Detect which cell encompasses the target text, then output its [X, Y] center coordinate. 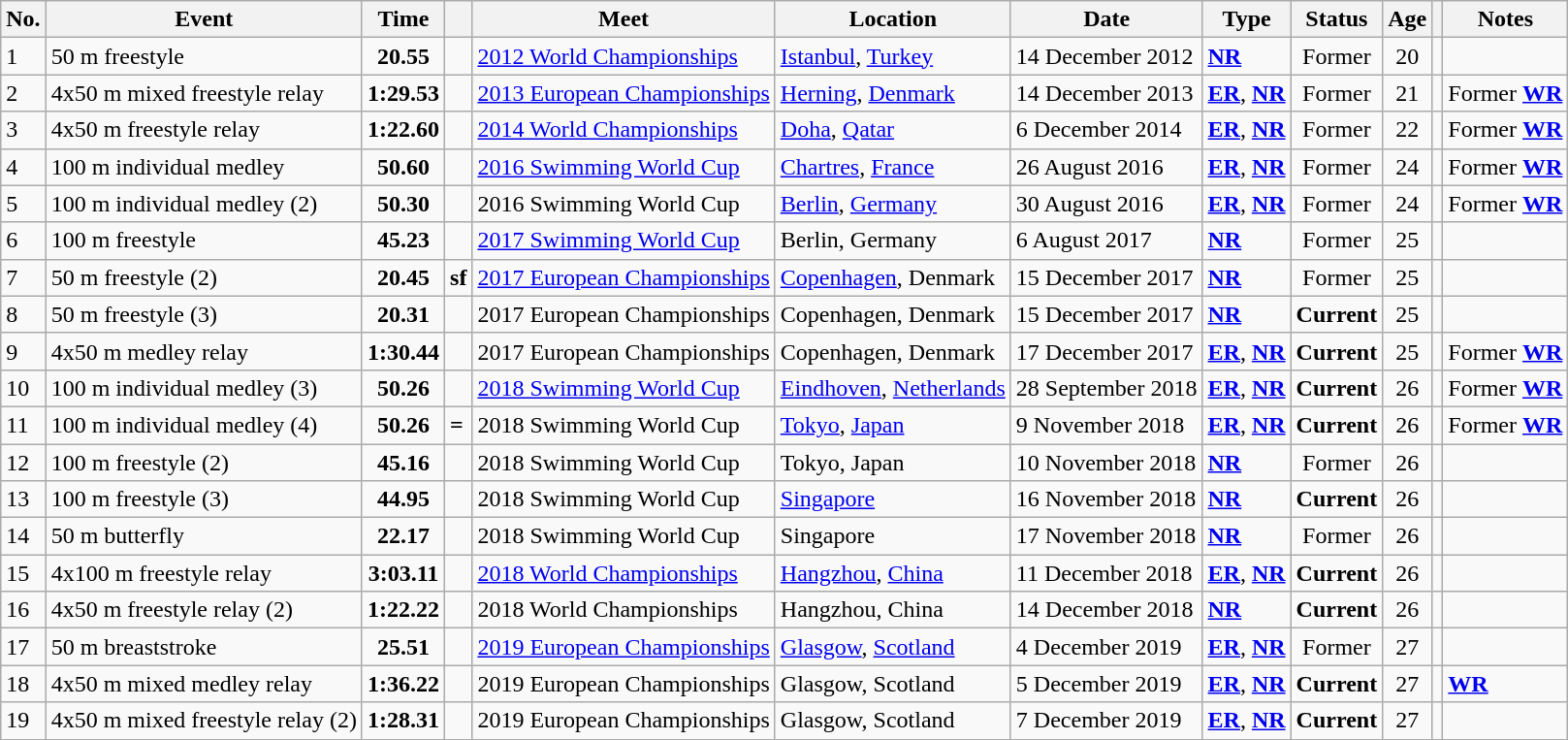
3:03.11 [403, 573]
Time [403, 19]
5 [23, 204]
100 m freestyle [204, 241]
sf [459, 277]
18 [23, 684]
19 [23, 721]
45.16 [403, 463]
Herning, Denmark [892, 93]
100 m individual medley (4) [204, 425]
100 m freestyle (3) [204, 499]
WR [1505, 684]
50 m butterfly [204, 536]
6 August 2017 [1106, 241]
2013 European Championships [624, 93]
Date [1106, 19]
1:28.31 [403, 721]
No. [23, 19]
4x100 m freestyle relay [204, 573]
1:22.22 [403, 610]
4x50 m freestyle relay [204, 130]
Type [1247, 19]
14 December 2018 [1106, 610]
17 November 2018 [1106, 536]
1:29.53 [403, 93]
6 December 2014 [1106, 130]
4x50 m mixed medley relay [204, 684]
Doha, Qatar [892, 130]
11 [23, 425]
4x50 m mixed freestyle relay (2) [204, 721]
100 m individual medley (2) [204, 204]
100 m freestyle (2) [204, 463]
22.17 [403, 536]
50 m freestyle (3) [204, 314]
1:36.22 [403, 684]
Status [1336, 19]
Age [1408, 19]
9 [23, 351]
10 [23, 388]
1:22.60 [403, 130]
11 December 2018 [1106, 573]
= [459, 425]
2012 World Championships [624, 56]
Event [204, 19]
2017 Swimming World Cup [624, 241]
12 [23, 463]
10 November 2018 [1106, 463]
26 August 2016 [1106, 167]
Location [892, 19]
14 December 2013 [1106, 93]
16 November 2018 [1106, 499]
8 [23, 314]
Meet [624, 19]
50 m freestyle (2) [204, 277]
14 [23, 536]
4x50 m medley relay [204, 351]
Istanbul, Turkey [892, 56]
7 [23, 277]
20 [1408, 56]
25.51 [403, 647]
2 [23, 93]
2014 World Championships [624, 130]
1:30.44 [403, 351]
28 September 2018 [1106, 388]
45.23 [403, 241]
Eindhoven, Netherlands [892, 388]
16 [23, 610]
3 [23, 130]
4 December 2019 [1106, 647]
20.55 [403, 56]
1 [23, 56]
5 December 2019 [1106, 684]
21 [1408, 93]
22 [1408, 130]
4x50 m mixed freestyle relay [204, 93]
14 December 2012 [1106, 56]
7 December 2019 [1106, 721]
Chartres, France [892, 167]
50.30 [403, 204]
4 [23, 167]
30 August 2016 [1106, 204]
100 m individual medley [204, 167]
17 December 2017 [1106, 351]
50 m freestyle [204, 56]
100 m individual medley (3) [204, 388]
50 m breaststroke [204, 647]
Notes [1505, 19]
4x50 m freestyle relay (2) [204, 610]
6 [23, 241]
44.95 [403, 499]
15 [23, 573]
9 November 2018 [1106, 425]
20.31 [403, 314]
20.45 [403, 277]
50.60 [403, 167]
13 [23, 499]
17 [23, 647]
